Identify which cell holds the provided text, then report its (X, Y) central coordinate. 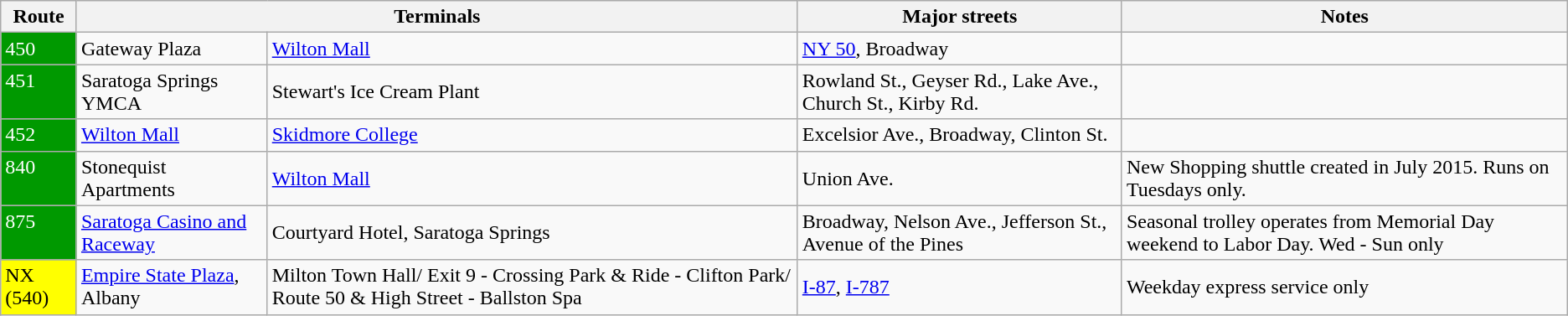
Weekday express service only (1344, 287)
450 (39, 49)
Terminals (437, 17)
Milton Town Hall/ Exit 9 - Crossing Park & Ride - Clifton Park/ Route 50 & High Street - Ballston Spa (533, 287)
452 (39, 135)
Skidmore College (533, 135)
Seasonal trolley operates from Memorial Day weekend to Labor Day. Wed - Sun only (1344, 233)
Route (39, 17)
Empire State Plaza, Albany (172, 287)
451 (39, 92)
Union Ave. (960, 178)
Gateway Plaza (172, 49)
875 (39, 233)
NY 50, Broadway (960, 49)
I-87, I-787 (960, 287)
NX (540) (39, 287)
New Shopping shuttle created in July 2015. Runs on Tuesdays only. (1344, 178)
Saratoga Casino and Raceway (172, 233)
Notes (1344, 17)
Excelsior Ave., Broadway, Clinton St. (960, 135)
Rowland St., Geyser Rd., Lake Ave., Church St., Kirby Rd. (960, 92)
Broadway, Nelson Ave., Jefferson St., Avenue of the Pines (960, 233)
Stonequist Apartments (172, 178)
Stewart's Ice Cream Plant (533, 92)
840 (39, 178)
Saratoga Springs YMCA (172, 92)
Courtyard Hotel, Saratoga Springs (533, 233)
Major streets (960, 17)
